Provide the [X, Y] coordinate of the cell's center where the given text is located.  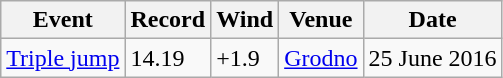
14.19 [168, 58]
Wind [245, 20]
Venue [321, 20]
Record [168, 20]
Grodno [321, 58]
Triple jump [63, 58]
Event [63, 20]
Date [432, 20]
+1.9 [245, 58]
25 June 2016 [432, 58]
